Scan for the cell matching the given text and deliver its (x, y) coordinate at center. 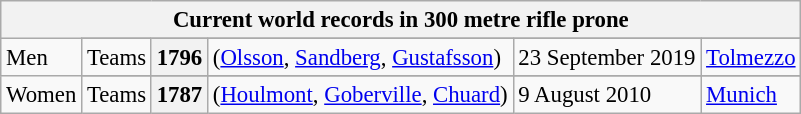
1796 (179, 58)
Tolmezzo (751, 58)
(Olsson, Sandberg, Gustafsson) (360, 58)
Current world records in 300 metre rifle prone (401, 20)
Women (42, 95)
(Houlmont, Goberville, Chuard) (360, 95)
Men (42, 58)
23 September 2019 (607, 58)
Munich (751, 95)
9 August 2010 (607, 95)
1787 (179, 95)
